Identify which cell holds the provided text, then report its [x, y] central coordinate. 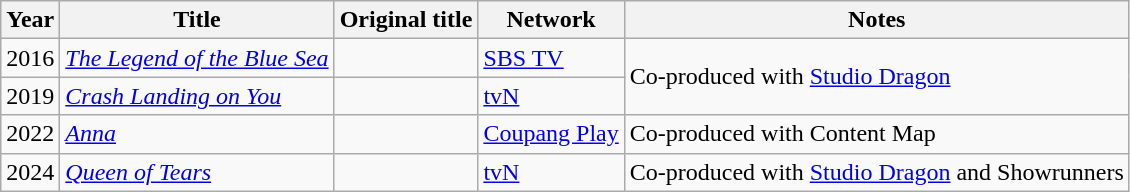
Co-produced with Studio Dragon [876, 77]
2022 [30, 134]
Coupang Play [551, 134]
Co-produced with Studio Dragon and Showrunners [876, 172]
Original title [406, 20]
Queen of Tears [197, 172]
Anna [197, 134]
2016 [30, 58]
Year [30, 20]
2024 [30, 172]
Notes [876, 20]
Co-produced with Content Map [876, 134]
Crash Landing on You [197, 96]
Network [551, 20]
Title [197, 20]
The Legend of the Blue Sea [197, 58]
2019 [30, 96]
SBS TV [551, 58]
